Identify which cell holds the provided text, then report its (X, Y) central coordinate. 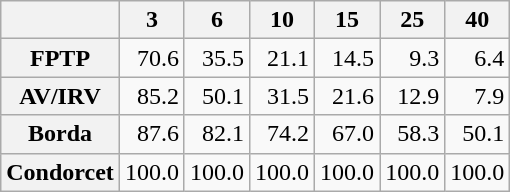
Borda (60, 134)
Condorcet (60, 172)
74.2 (282, 134)
FPTP (60, 58)
21.6 (348, 96)
AV/IRV (60, 96)
67.0 (348, 134)
87.6 (152, 134)
21.1 (282, 58)
40 (478, 20)
3 (152, 20)
9.3 (412, 58)
6 (216, 20)
70.6 (152, 58)
85.2 (152, 96)
25 (412, 20)
7.9 (478, 96)
35.5 (216, 58)
15 (348, 20)
58.3 (412, 134)
14.5 (348, 58)
12.9 (412, 96)
31.5 (282, 96)
82.1 (216, 134)
10 (282, 20)
6.4 (478, 58)
